From the cell containing the given text, extract its center point as (x, y) coordinate. 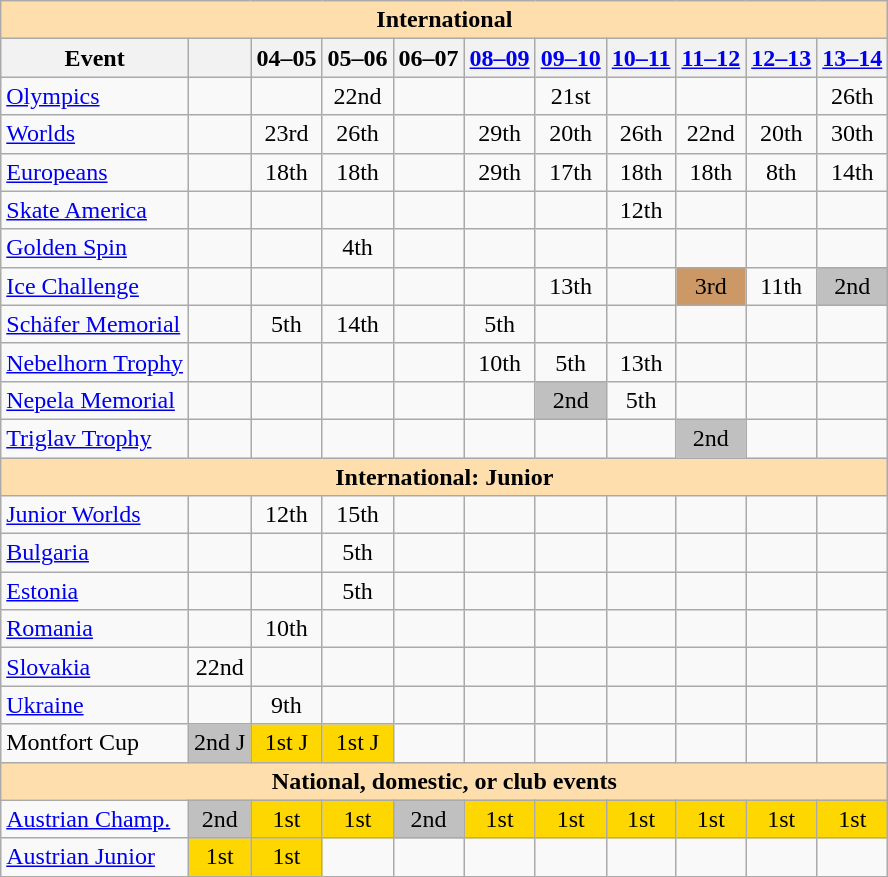
15th (358, 515)
06–07 (428, 58)
Ukraine (95, 705)
Golden Spin (95, 248)
Montfort Cup (95, 743)
Nebelhorn Trophy (95, 362)
Austrian Junior (95, 857)
Ice Challenge (95, 286)
8th (782, 172)
Austrian Champ. (95, 819)
Europeans (95, 172)
Bulgaria (95, 553)
National, domestic, or club events (444, 781)
Skate America (95, 210)
12–13 (782, 58)
08–09 (500, 58)
3rd (711, 286)
21st (570, 96)
2nd J (219, 743)
International: Junior (444, 477)
09–10 (570, 58)
Triglav Trophy (95, 438)
10–11 (641, 58)
23rd (286, 134)
Olympics (95, 96)
Event (95, 58)
30th (852, 134)
Nepela Memorial (95, 400)
Schäfer Memorial (95, 324)
9th (286, 705)
13–14 (852, 58)
11–12 (711, 58)
Romania (95, 629)
Worlds (95, 134)
04–05 (286, 58)
17th (570, 172)
Slovakia (95, 667)
11th (782, 286)
Estonia (95, 591)
International (444, 20)
05–06 (358, 58)
4th (358, 248)
Junior Worlds (95, 515)
